From the cell containing the given text, extract its center point as [X, Y] coordinate. 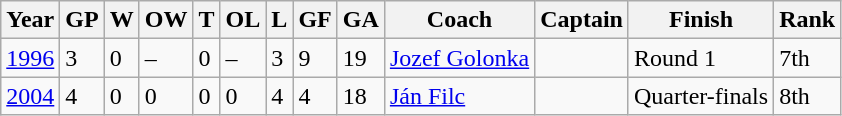
OL [243, 20]
GF [315, 20]
Year [30, 20]
Rank [808, 20]
Jozef Golonka [459, 58]
GP [82, 20]
7th [808, 58]
1996 [30, 58]
GA [360, 20]
Ján Filc [459, 96]
OW [166, 20]
19 [360, 58]
18 [360, 96]
W [122, 20]
8th [808, 96]
Quarter-finals [700, 96]
Finish [700, 20]
9 [315, 58]
Round 1 [700, 58]
Coach [459, 20]
T [206, 20]
Captain [582, 20]
2004 [30, 96]
L [280, 20]
